Determine the (x, y) coordinate at the center of the cell enclosing the given text.  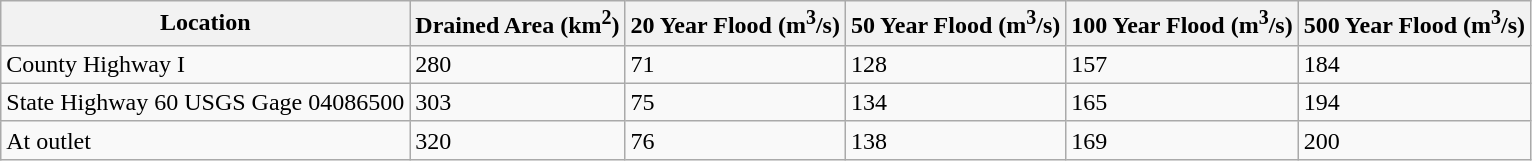
134 (955, 102)
State Highway 60 USGS Gage 04086500 (206, 102)
75 (735, 102)
71 (735, 64)
194 (1414, 102)
76 (735, 140)
500 Year Flood (m3/s) (1414, 24)
100 Year Flood (m3/s) (1182, 24)
50 Year Flood (m3/s) (955, 24)
165 (1182, 102)
280 (518, 64)
Drained Area (km2) (518, 24)
128 (955, 64)
At outlet (206, 140)
169 (1182, 140)
Location (206, 24)
200 (1414, 140)
320 (518, 140)
County Highway I (206, 64)
20 Year Flood (m3/s) (735, 24)
138 (955, 140)
157 (1182, 64)
303 (518, 102)
184 (1414, 64)
